From the cell containing the given text, extract its center point as (x, y) coordinate. 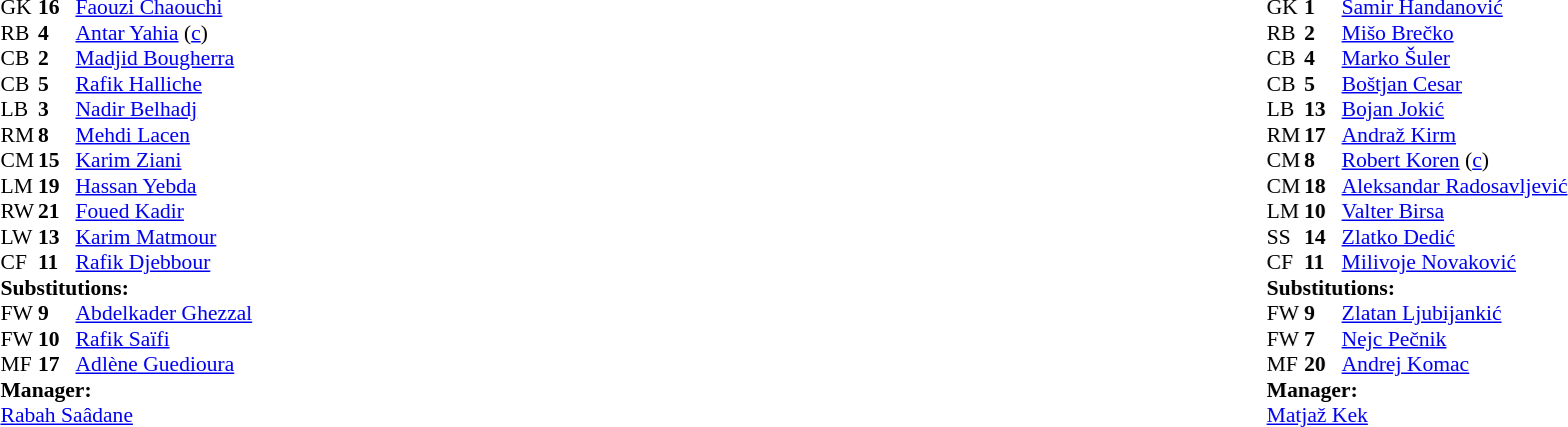
Nadir Belhadj (164, 109)
Nejc Pečnik (1455, 339)
Aleksandar Radosavljević (1455, 186)
3 (57, 109)
Valter Birsa (1455, 211)
7 (1323, 339)
21 (57, 211)
RW (19, 211)
LW (19, 237)
15 (57, 161)
Karim Matmour (164, 237)
Bojan Jokić (1455, 109)
Robert Koren (c) (1455, 161)
Foued Kadir (164, 211)
Rafik Saïfi (164, 339)
Boštjan Cesar (1455, 84)
Andrej Komac (1455, 365)
Adlène Guedioura (164, 365)
Karim Ziani (164, 161)
Madjid Bougherra (164, 59)
Mišo Brečko (1455, 33)
Hassan Yebda (164, 186)
Andraž Kirm (1455, 135)
20 (1323, 365)
Milivoje Novaković (1455, 263)
Zlatko Dedić (1455, 237)
Rafik Djebbour (164, 263)
18 (1323, 186)
Abdelkader Ghezzal (164, 313)
Mehdi Lacen (164, 135)
Rafik Halliche (164, 84)
Marko Šuler (1455, 59)
14 (1323, 237)
SS (1286, 237)
Antar Yahia (c) (164, 33)
19 (57, 186)
Zlatan Ljubijankić (1455, 313)
